Extract the (x, y) coordinate from the center of the cell holding the provided text.  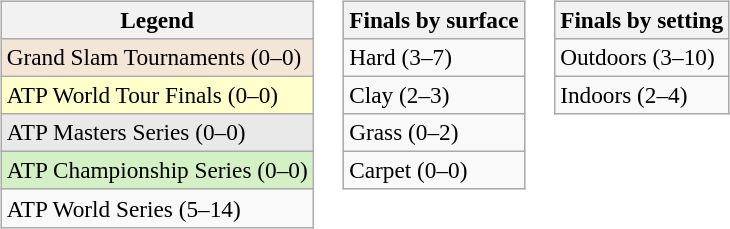
Grand Slam Tournaments (0–0) (157, 57)
Indoors (2–4) (642, 95)
Clay (2–3) (434, 95)
Carpet (0–0) (434, 171)
Legend (157, 20)
ATP Championship Series (0–0) (157, 171)
ATP Masters Series (0–0) (157, 133)
ATP World Series (5–14) (157, 208)
Finals by setting (642, 20)
Hard (3–7) (434, 57)
Grass (0–2) (434, 133)
Finals by surface (434, 20)
Outdoors (3–10) (642, 57)
ATP World Tour Finals (0–0) (157, 95)
